Pinpoint the cell where the given text exists, returning its [X, Y] midpoint coordinate. 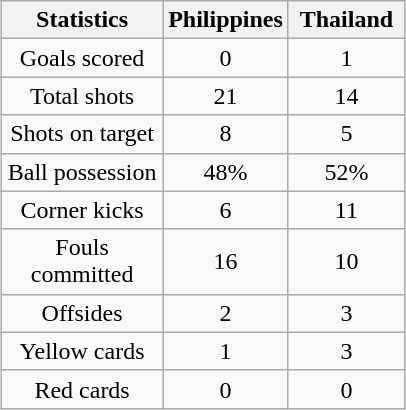
Thailand [346, 20]
2 [226, 313]
8 [226, 134]
6 [226, 210]
21 [226, 96]
48% [226, 172]
Total shots [82, 96]
Shots on target [82, 134]
Offsides [82, 313]
Ball possession [82, 172]
Statistics [82, 20]
14 [346, 96]
52% [346, 172]
11 [346, 210]
Fouls committed [82, 262]
10 [346, 262]
16 [226, 262]
Red cards [82, 389]
Corner kicks [82, 210]
Philippines [226, 20]
Yellow cards [82, 351]
5 [346, 134]
Goals scored [82, 58]
